Find where the given text appears and provide that cell's center as (x, y) coordinate. 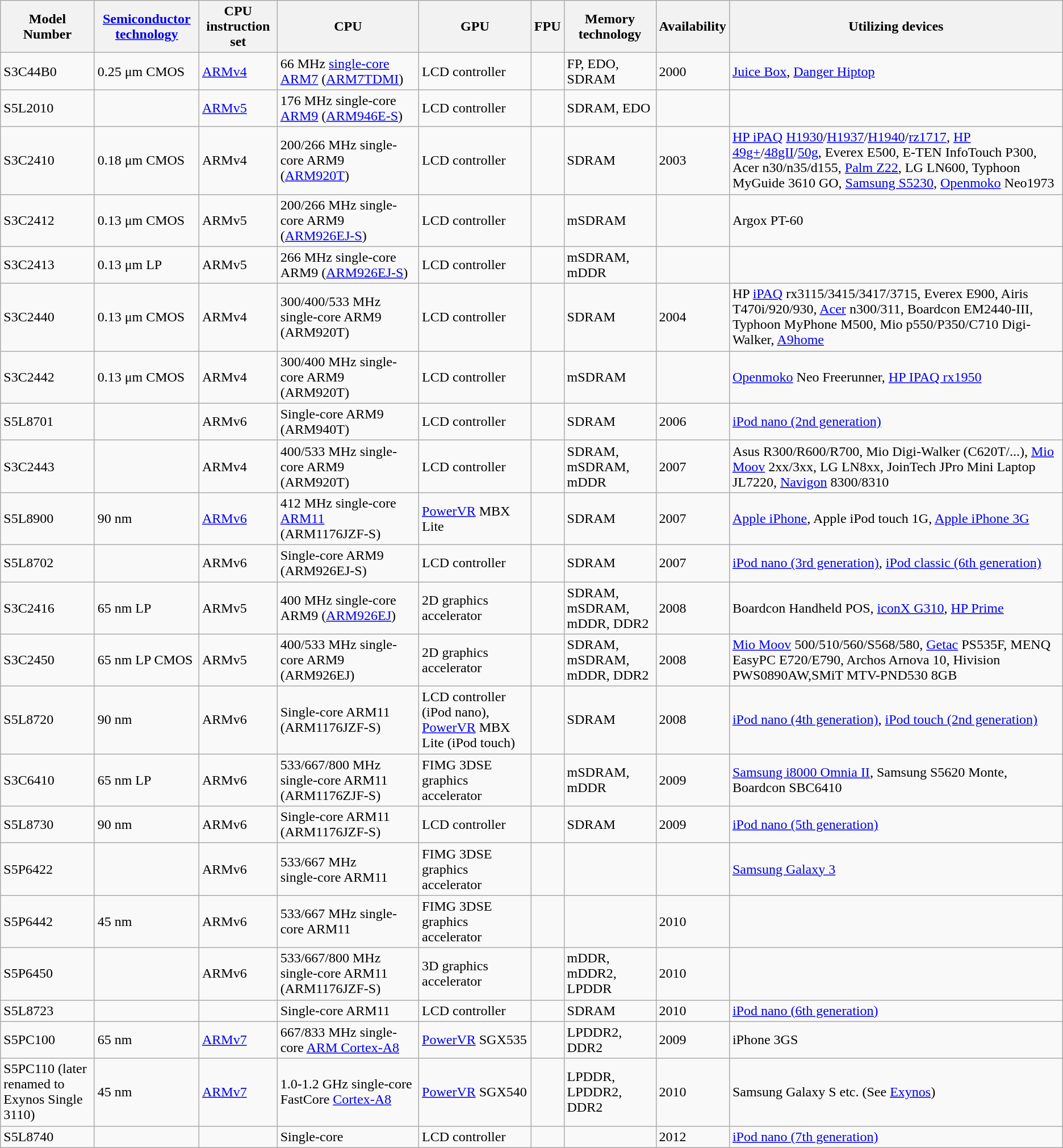
200/266 MHz single-core ARM9 (ARM920T) (348, 160)
Single-core ARM11 (348, 1011)
0.13 μm LP (147, 265)
S3C2443 (48, 466)
66 MHz single-core ARM7 (ARM7TDMI) (348, 72)
S5P6422 (48, 869)
533/667 MHzsingle-core ARM11 (348, 869)
Availability (693, 27)
2004 (693, 317)
iPod nano (2nd generation) (896, 421)
S3C2410 (48, 160)
Semiconductor technology (147, 27)
iPod nano (4th generation), iPod touch (2nd generation) (896, 720)
65 nm LP CMOS (147, 660)
S3C2413 (48, 265)
SDRAM, mSDRAM, mDDR (610, 466)
S5P6450 (48, 974)
2003 (693, 160)
S5L8720 (48, 720)
400 MHz single-core ARM9 (ARM926EJ) (348, 607)
2000 (693, 72)
S3C44B0 (48, 72)
S5L2010 (48, 108)
S5PC100 (48, 1040)
Argox PT-60 (896, 220)
S5L8740 (48, 1137)
400/533 MHz single-core ARM9 (ARM920T) (348, 466)
0.18 μm CMOS (147, 160)
LPDDR, LPDDR2, DDR2 (610, 1092)
Openmoko Neo Freerunner, HP IPAQ rx1950 (896, 377)
Apple iPhone, Apple iPod touch 1G, Apple iPhone 3G (896, 518)
Boardcon Handheld POS, iconX G310, HP Prime (896, 607)
Memory technology (610, 27)
S5PC110 (later renamed to Exynos Single 3110) (48, 1092)
S5L8702 (48, 563)
Samsung Galaxy S etc. (See Exynos) (896, 1092)
300/400/533 MHz single-core ARM9 (ARM920T) (348, 317)
Asus R300/R600/R700, Mio Digi-Walker (C620T/...), Mio Moov 2xx/3xx, LG LN8xx, JoinTech JPro Mini Laptop JL7220, Navigon 8300/8310 (896, 466)
Model Number (48, 27)
Single-core (348, 1137)
PowerVR SGX540 (475, 1092)
3D graphics accelerator (475, 974)
S5P6442 (48, 921)
1.0-1.2 GHz single-core FastCore Cortex-A8 (348, 1092)
300/400 MHz single-core ARM9 (ARM920T) (348, 377)
S3C2440 (48, 317)
S3C2450 (48, 660)
S3C2442 (48, 377)
LCD controller (iPod nano), PowerVR MBX Lite (iPod touch) (475, 720)
2006 (693, 421)
Single-core ARM9 (ARM940T) (348, 421)
S5L8701 (48, 421)
S3C2412 (48, 220)
Mio Moov 500/510/560/S568/580, Getac PS535F, MENQ EasyPC E720/E790, Archos Arnova 10, Hivision PWS0890AW,SMiT MTV-PND530 8GB (896, 660)
Samsung i8000 Omnia II, Samsung S5620 Monte, Boardcon SBC6410 (896, 780)
Utilizing devices (896, 27)
FP, EDO, SDRAM (610, 72)
0.25 μm CMOS (147, 72)
200/266 MHz single-core ARM9 (ARM926EJ-S) (348, 220)
533/667/800 MHz single-core ARM11 (ARM1176ZJF-S) (348, 780)
LPDDR2, DDR2 (610, 1040)
CPU (348, 27)
65 nm (147, 1040)
CPU instruction set (238, 27)
iPod nano (5th generation) (896, 824)
Juice Box, Danger Hiptop (896, 72)
400/533 MHz single-core ARM9 (ARM926EJ) (348, 660)
iPod nano (6th generation) (896, 1011)
S3C6410 (48, 780)
Samsung Galaxy 3 (896, 869)
S5L8900 (48, 518)
PowerVR SGX535 (475, 1040)
SDRAM, EDO (610, 108)
667/833 MHz single-core ARM Cortex-A8 (348, 1040)
iPhone 3GS (896, 1040)
2012 (693, 1137)
533/667 MHz single-core ARM11 (348, 921)
S3C2416 (48, 607)
mDDR, mDDR2, LPDDR (610, 974)
533/667/800 MHz single-core ARM11 (ARM1176JZF-S) (348, 974)
iPod nano (3rd generation), iPod classic (6th generation) (896, 563)
Single-core ARM9 (ARM926EJ-S) (348, 563)
S5L8730 (48, 824)
S5L8723 (48, 1011)
FPU (547, 27)
176 MHz single-core ARM9 (ARM946E-S) (348, 108)
266 MHz single-core ARM9 (ARM926EJ-S) (348, 265)
PowerVR MBX Lite (475, 518)
412 MHz single-core ARM11 (ARM1176JZF-S) (348, 518)
iPod nano (7th generation) (896, 1137)
GPU (475, 27)
